Capture the cell that displays the provided text and extract its [X, Y] central coordinate. 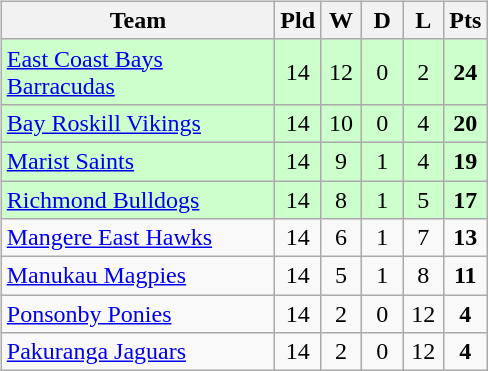
Manukau Magpies [138, 276]
24 [466, 72]
Marist Saints [138, 161]
Pts [466, 20]
Pld [298, 20]
L [424, 20]
10 [342, 123]
17 [466, 199]
W [342, 20]
D [382, 20]
Richmond Bulldogs [138, 199]
Mangere East Hawks [138, 238]
Bay Roskill Vikings [138, 123]
East Coast Bays Barracudas [138, 72]
7 [424, 238]
9 [342, 161]
Ponsonby Ponies [138, 314]
6 [342, 238]
13 [466, 238]
Team [138, 20]
11 [466, 276]
19 [466, 161]
Pakuranga Jaguars [138, 352]
20 [466, 123]
